Capture the cell that displays the provided text and extract its [X, Y] central coordinate. 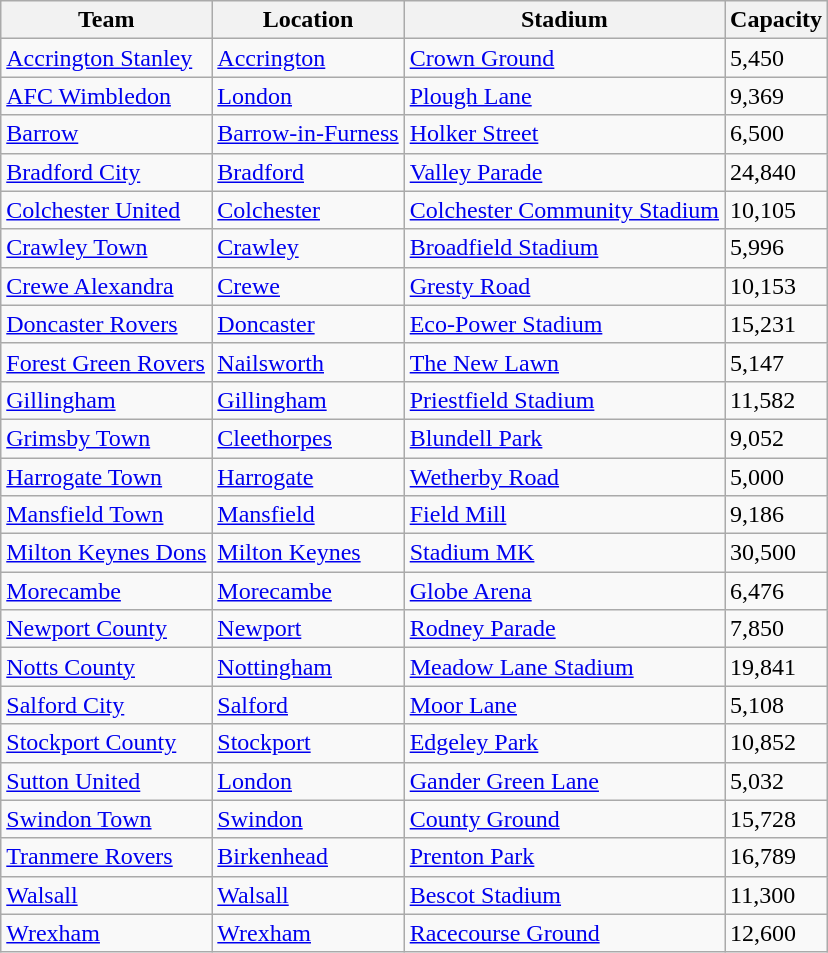
Field Mill [564, 515]
10,852 [776, 743]
11,582 [776, 400]
Gresty Road [564, 286]
5,450 [776, 58]
Bradford [308, 172]
Plough Lane [564, 96]
Notts County [106, 667]
5,108 [776, 705]
5,996 [776, 248]
Capacity [776, 20]
Moor Lane [564, 705]
Stadium MK [564, 553]
Team [106, 20]
The New Lawn [564, 362]
Priestfield Stadium [564, 400]
Stockport County [106, 743]
9,186 [776, 515]
Holker Street [564, 134]
Harrogate [308, 477]
Milton Keynes [308, 553]
Tranmere Rovers [106, 857]
Forest Green Rovers [106, 362]
Barrow-in-Furness [308, 134]
Nottingham [308, 667]
Location [308, 20]
5,032 [776, 781]
Bradford City [106, 172]
Barrow [106, 134]
19,841 [776, 667]
Crawley [308, 248]
Broadfield Stadium [564, 248]
Colchester [308, 210]
Crawley Town [106, 248]
Salford City [106, 705]
6,476 [776, 591]
11,300 [776, 895]
9,369 [776, 96]
Gander Green Lane [564, 781]
Milton Keynes Dons [106, 553]
Swindon Town [106, 819]
Racecourse Ground [564, 933]
County Ground [564, 819]
Stadium [564, 20]
Newport [308, 629]
Bescot Stadium [564, 895]
Eco-Power Stadium [564, 324]
Crown Ground [564, 58]
Doncaster Rovers [106, 324]
7,850 [776, 629]
Colchester Community Stadium [564, 210]
Sutton United [106, 781]
30,500 [776, 553]
Rodney Parade [564, 629]
5,147 [776, 362]
10,153 [776, 286]
24,840 [776, 172]
Prenton Park [564, 857]
Doncaster [308, 324]
AFC Wimbledon [106, 96]
16,789 [776, 857]
Birkenhead [308, 857]
Crewe [308, 286]
5,000 [776, 477]
Salford [308, 705]
Mansfield Town [106, 515]
Mansfield [308, 515]
Meadow Lane Stadium [564, 667]
9,052 [776, 438]
12,600 [776, 933]
Crewe Alexandra [106, 286]
6,500 [776, 134]
Swindon [308, 819]
Accrington [308, 58]
Harrogate Town [106, 477]
Cleethorpes [308, 438]
Grimsby Town [106, 438]
Stockport [308, 743]
15,231 [776, 324]
Colchester United [106, 210]
Nailsworth [308, 362]
Globe Arena [564, 591]
Wetherby Road [564, 477]
Edgeley Park [564, 743]
10,105 [776, 210]
Newport County [106, 629]
15,728 [776, 819]
Blundell Park [564, 438]
Valley Parade [564, 172]
Accrington Stanley [106, 58]
